From the cell containing the given text, extract its center point as [x, y] coordinate. 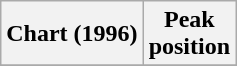
Peakposition [189, 34]
Chart (1996) [72, 34]
